For the text-containing cell, return its midpoint in (x, y) coordinate format. 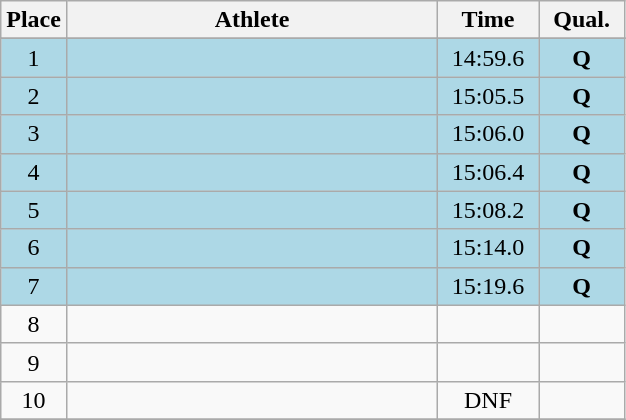
15:06.0 (488, 134)
5 (34, 210)
15:06.4 (488, 172)
8 (34, 324)
14:59.6 (488, 58)
Place (34, 20)
15:08.2 (488, 210)
10 (34, 400)
3 (34, 134)
Qual. (582, 20)
Time (488, 20)
4 (34, 172)
1 (34, 58)
DNF (488, 400)
15:05.5 (488, 96)
15:14.0 (488, 248)
7 (34, 286)
2 (34, 96)
6 (34, 248)
9 (34, 362)
15:19.6 (488, 286)
Athlete (252, 20)
